Return the [X, Y] coordinate for the center point of the cell that contains the specified text.  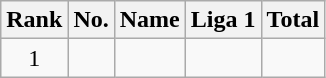
Name [150, 20]
Total [293, 20]
Rank [34, 20]
No. [91, 20]
1 [34, 58]
Liga 1 [223, 20]
